Return the (x, y) coordinate for the center point of the cell that contains the specified text.  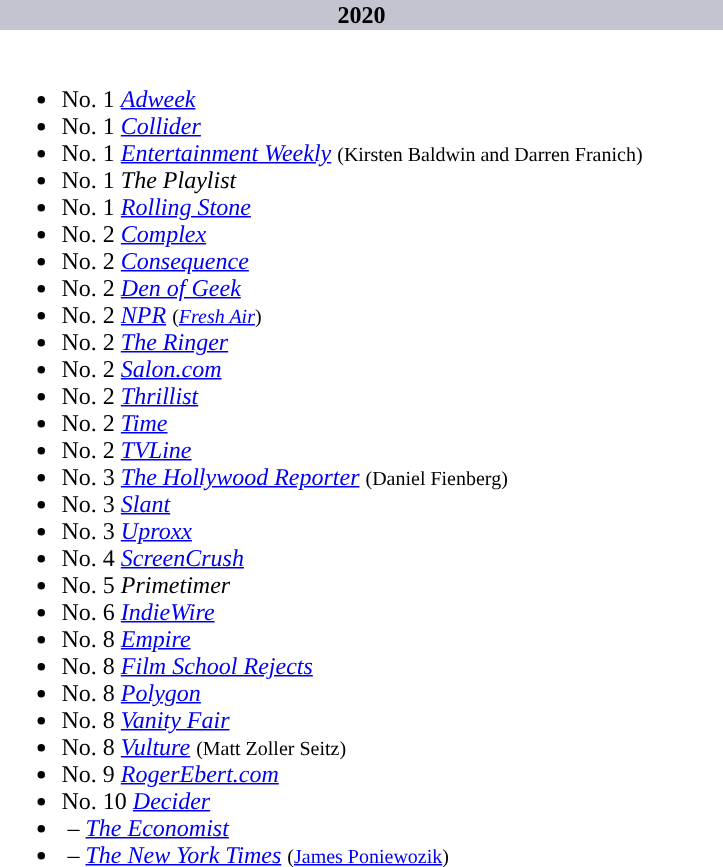
2020 (362, 15)
